Search for the cell housing the specified text and yield its (x, y) center coordinate. 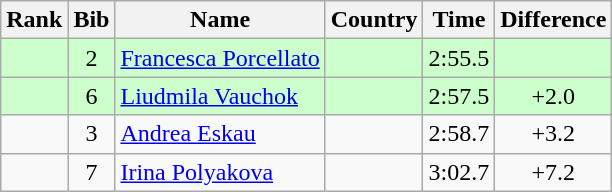
+3.2 (554, 134)
6 (92, 96)
Difference (554, 20)
Francesca Porcellato (220, 58)
+2.0 (554, 96)
2:58.7 (459, 134)
+7.2 (554, 172)
Bib (92, 20)
2:57.5 (459, 96)
3 (92, 134)
Country (374, 20)
Name (220, 20)
Time (459, 20)
Andrea Eskau (220, 134)
Rank (34, 20)
2 (92, 58)
Liudmila Vauchok (220, 96)
Irina Polyakova (220, 172)
2:55.5 (459, 58)
3:02.7 (459, 172)
7 (92, 172)
